Output the (X, Y) coordinate of the center of the cell containing the given text.  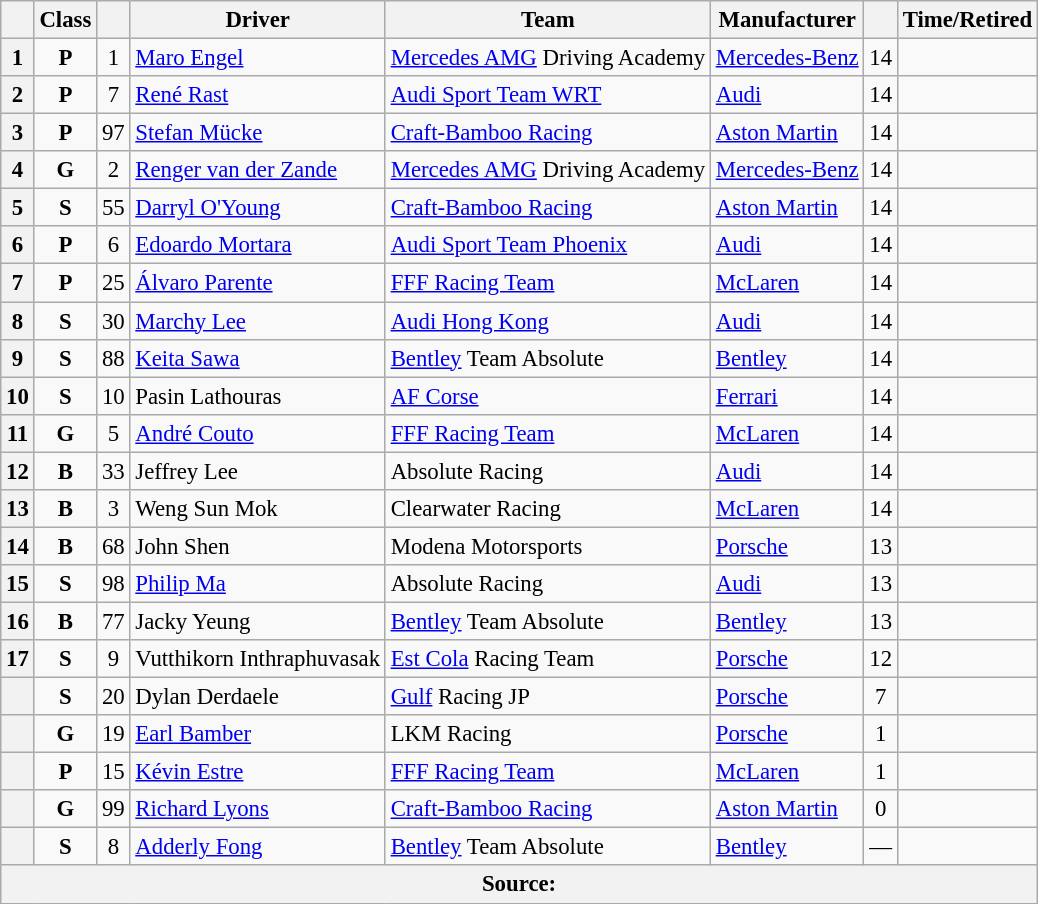
Audi Sport Team Phoenix (548, 245)
19 (114, 734)
Modena Motorsports (548, 546)
Weng Sun Mok (258, 509)
20 (114, 697)
Maro Engel (258, 58)
Audi Hong Kong (548, 321)
Álvaro Parente (258, 283)
Time/Retired (967, 20)
André Couto (258, 433)
Audi Sport Team WRT (548, 95)
Jacky Yeung (258, 621)
John Shen (258, 546)
Gulf Racing JP (548, 697)
16 (18, 621)
Vutthikorn Inthraphuvasak (258, 659)
Pasin Lathouras (258, 396)
Renger van der Zande (258, 170)
Stefan Mücke (258, 133)
68 (114, 546)
77 (114, 621)
— (880, 847)
99 (114, 809)
Clearwater Racing (548, 509)
Driver (258, 20)
Earl Bamber (258, 734)
AF Corse (548, 396)
Team (548, 20)
4 (18, 170)
0 (880, 809)
11 (18, 433)
Philip Ma (258, 584)
Dylan Derdaele (258, 697)
Manufacturer (787, 20)
Richard Lyons (258, 809)
Adderly Fong (258, 847)
30 (114, 321)
Darryl O'Young (258, 208)
25 (114, 283)
Est Cola Racing Team (548, 659)
Edoardo Mortara (258, 245)
Marchy Lee (258, 321)
88 (114, 358)
Keita Sawa (258, 358)
René Rast (258, 95)
17 (18, 659)
97 (114, 133)
Jeffrey Lee (258, 471)
55 (114, 208)
98 (114, 584)
Kévin Estre (258, 772)
Source: (520, 885)
33 (114, 471)
Ferrari (787, 396)
Class (66, 20)
LKM Racing (548, 734)
